Capture the cell that displays the provided text and extract its (x, y) central coordinate. 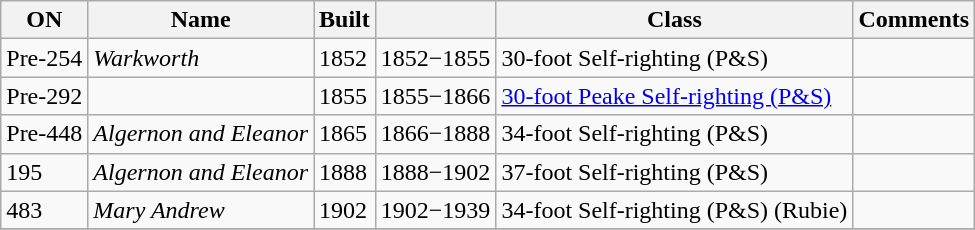
1865 (345, 134)
34-foot Self-righting (P&S) (Rubie) (674, 210)
1866−1888 (436, 134)
1888−1902 (436, 172)
Built (345, 20)
Class (674, 20)
195 (44, 172)
Pre-292 (44, 96)
1902−1939 (436, 210)
Mary Andrew (201, 210)
30-foot Peake Self-righting (P&S) (674, 96)
1855−1866 (436, 96)
1888 (345, 172)
1902 (345, 210)
37-foot Self-righting (P&S) (674, 172)
483 (44, 210)
30-foot Self-righting (P&S) (674, 58)
1855 (345, 96)
1852−1855 (436, 58)
Comments (914, 20)
1852 (345, 58)
Name (201, 20)
34-foot Self-righting (P&S) (674, 134)
Pre-254 (44, 58)
Pre-448 (44, 134)
ON (44, 20)
Warkworth (201, 58)
